Locate the cell with the specified text and output its (X, Y) center coordinate. 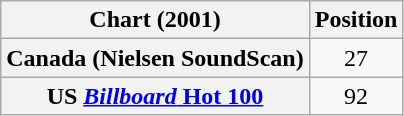
Canada (Nielsen SoundScan) (155, 58)
Chart (2001) (155, 20)
27 (356, 58)
Position (356, 20)
US Billboard Hot 100 (155, 96)
92 (356, 96)
